Detect which cell encompasses the target text, then output its [x, y] center coordinate. 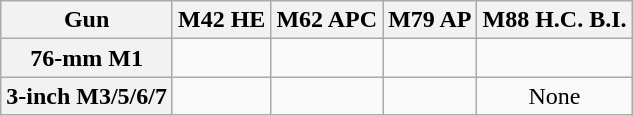
M88 H.C. B.I. [554, 20]
M79 AP [430, 20]
M62 APC [327, 20]
M42 HE [221, 20]
Gun [87, 20]
None [554, 96]
76-mm M1 [87, 58]
3-inch M3/5/6/7 [87, 96]
